Pinpoint the cell where the given text exists, returning its (X, Y) midpoint coordinate. 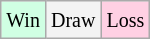
Draw (72, 20)
Win (24, 20)
Loss (126, 20)
